Search for the cell housing the specified text and yield its [X, Y] center coordinate. 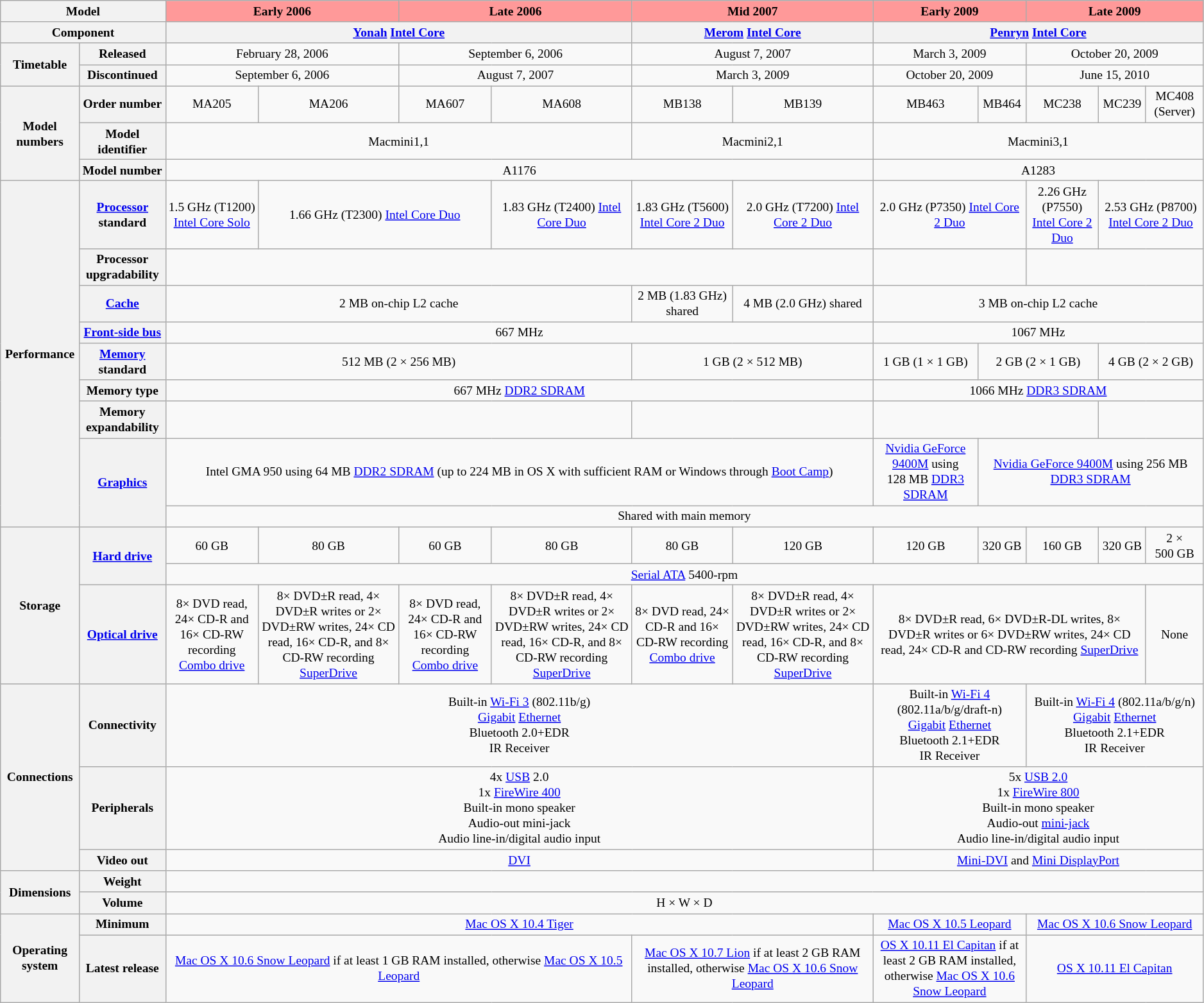
1 GB (1 × 1 GB) [925, 362]
2.0 GHz (T7200) Intel Core 2 Duo [803, 214]
2.0 GHz (P7350) Intel Core 2 Duo [949, 214]
Peripherals [122, 807]
MB138 [683, 104]
512 MB (2 × 256 MB) [399, 362]
Shared with main memory [684, 516]
MA607 [445, 104]
1.66 GHz (T2300) Intel Core Duo [375, 214]
2 × 500 GB [1174, 545]
Late 2009 [1115, 12]
Minimum [122, 924]
1.83 GHz (T5600) Intel Core 2 Duo [683, 214]
4 MB (2.0 GHz) shared [803, 303]
Built-in Wi-Fi 4 (802.11a/b/g/draft-n)Gigabit EthernetBluetooth 2.1+EDRIR Receiver [949, 725]
3 MB on-chip L2 cache [1038, 303]
Mid 2007 [752, 12]
Discontinued [122, 76]
A1283 [1038, 169]
Late 2006 [516, 12]
Memory expandability [122, 420]
2 MB on-chip L2 cache [399, 303]
Dimensions [40, 892]
Merom Intel Core [752, 32]
Processor standard [122, 214]
Weight [122, 882]
1.83 GHz (T2400) Intel Core Duo [562, 214]
667 MHz DDR2 SDRAM [520, 390]
MC408 (Server) [1174, 104]
8× DVD±R read, 6× DVD±R-DL writes, 8× DVD±R writes or 6× DVD±RW writes, 24× CD read, 24× CD-R and CD-RW recording SuperDrive [1010, 634]
1.5 GHz (T1200) Intel Core Solo [212, 214]
Model [83, 12]
Mac OS X 10.7 Lion if at least 2 GB RAM installed, otherwise Mac OS X 10.6 Snow Leopard [752, 969]
2 MB (1.83 GHz) shared [683, 303]
Processor upgradability [122, 267]
4x USB 2.01x FireWire 400Built-in mono speakerAudio-out mini-jackAudio line-in/digital audio input [520, 807]
Operating system [40, 959]
Model identifier [122, 141]
Built-in Wi-Fi 3 (802.11b/g)Gigabit EthernetBluetooth 2.0+EDRIR Receiver [520, 725]
Optical drive [122, 634]
A1176 [520, 169]
MB139 [803, 104]
Mac OS X 10.6 Snow Leopard if at least 1 GB RAM installed, otherwise Mac OS X 10.5 Leopard [399, 969]
MA608 [562, 104]
MC239 [1122, 104]
Front-side bus [122, 332]
2.53 GHz (P8700) Intel Core 2 Duo [1151, 214]
Early 2009 [949, 12]
Early 2006 [282, 12]
Mini-DVI and Mini DisplayPort [1038, 860]
Video out [122, 860]
MA206 [328, 104]
Model numbers [40, 133]
Yonah Intel Core [399, 32]
OS X 10.11 El Capitan [1115, 969]
Timetable [40, 64]
Built-in Wi-Fi 4 (802.11a/b/g/n)Gigabit EthernetBluetooth 2.1+EDRIR Receiver [1115, 725]
1066 MHz DDR3 SDRAM [1038, 390]
Mac OS X 10.4 Tiger [520, 924]
Mac OS X 10.5 Leopard [949, 924]
Storage [40, 605]
Mac OS X 10.6 Snow Leopard [1115, 924]
2.26 GHz (P7550) Intel Core 2 Duo [1062, 214]
Connections [40, 777]
Component [83, 32]
Cache [122, 303]
Memory type [122, 390]
2 GB (2 × 1 GB) [1038, 362]
160 GB [1062, 545]
MB464 [1002, 104]
MA205 [212, 104]
MB463 [925, 104]
Macmini3,1 [1038, 141]
Volume [122, 902]
Hard drive [122, 556]
MC238 [1062, 104]
Nvidia GeForce 9400M using 128 MB DDR3 SDRAM [925, 472]
Macmini2,1 [752, 141]
Graphics [122, 483]
5x USB 2.01x FireWire 800Built-in mono speakerAudio-out mini-jackAudio line-in/digital audio input [1038, 807]
DVI [520, 860]
Latest release [122, 969]
Model number [122, 169]
Order number [122, 104]
Intel GMA 950 using 64 MB DDR2 SDRAM (up to 224 MB in OS X with sufficient RAM or Windows through Boot Camp) [520, 472]
June 15, 2010 [1115, 76]
Released [122, 54]
February 28, 2006 [282, 54]
Serial ATA 5400-rpm [684, 575]
1 GB (2 × 512 MB) [752, 362]
None [1174, 634]
1067 MHz [1038, 332]
Nvidia GeForce 9400M using 256 MB DDR3 SDRAM [1090, 472]
Connectivity [122, 725]
Performance [40, 354]
Penryn Intel Core [1038, 32]
OS X 10.11 El Capitan if at least 2 GB RAM installed, otherwise Mac OS X 10.6 Snow Leopard [949, 969]
Macmini1,1 [399, 141]
Memory standard [122, 362]
667 MHz [520, 332]
H × W × D [684, 902]
4 GB (2 × 2 GB) [1151, 362]
